Locate the cell with the specified text and output its [x, y] center coordinate. 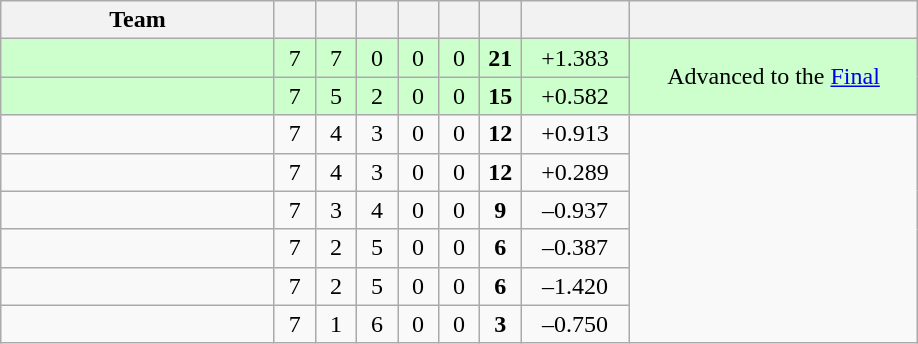
1 [336, 324]
Advanced to the Final [774, 77]
+0.289 [576, 172]
+0.582 [576, 96]
15 [500, 96]
+0.913 [576, 134]
–0.387 [576, 248]
Team [138, 20]
21 [500, 58]
+1.383 [576, 58]
–0.937 [576, 210]
9 [500, 210]
–1.420 [576, 286]
–0.750 [576, 324]
